From the cell containing the given text, extract its center point as (X, Y) coordinate. 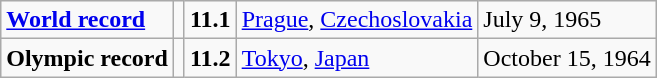
Olympic record (88, 58)
Prague, Czechoslovakia (357, 20)
11.1 (210, 20)
World record (88, 20)
Tokyo, Japan (357, 58)
11.2 (210, 58)
October 15, 1964 (567, 58)
July 9, 1965 (567, 20)
